Return [X, Y] of the center of cell containing provided text 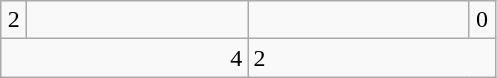
4 [124, 58]
0 [482, 20]
